Find where the given text appears and provide that cell's center as (x, y) coordinate. 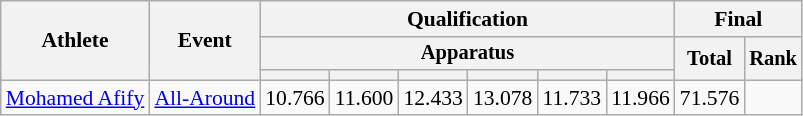
All-Around (204, 98)
Qualification (468, 19)
13.078 (502, 98)
Athlete (76, 40)
10.766 (294, 98)
Event (204, 40)
11.733 (572, 98)
Total (710, 58)
Final (738, 19)
Apparatus (468, 54)
12.433 (432, 98)
Rank (773, 58)
11.600 (364, 98)
11.966 (640, 98)
Mohamed Afify (76, 98)
71.576 (710, 98)
